Extract the [X, Y] coordinate from the center of the cell holding the provided text.  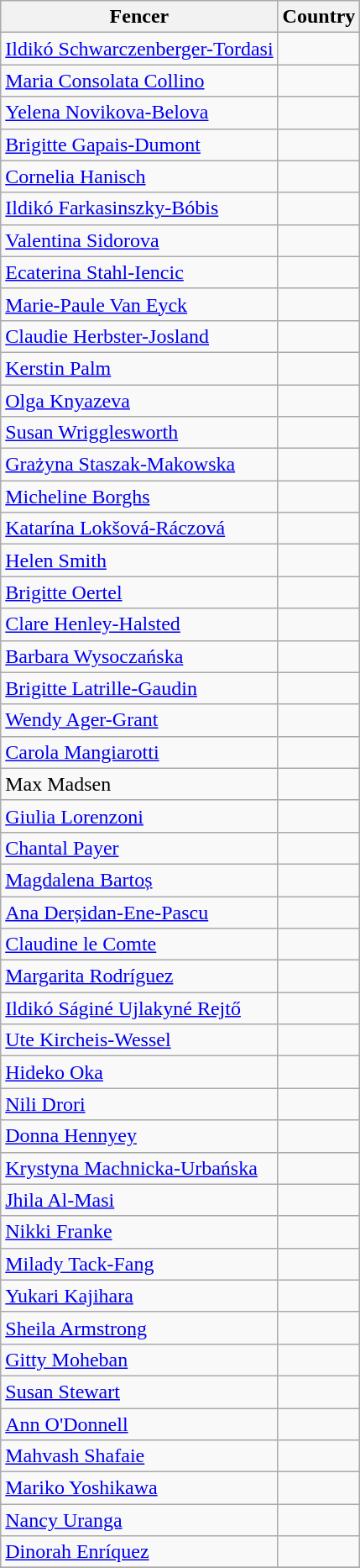
Nikki Franke [139, 1232]
Barbara Wysoczańska [139, 656]
Country [319, 17]
Helen Smith [139, 560]
Cornelia Hanisch [139, 176]
Katarína Lokšová-Ráczová [139, 529]
Kerstin Palm [139, 368]
Ildikó Ságiné Ujlakyné Rejtő [139, 1008]
Nancy Uranga [139, 1520]
Mariko Yoshikawa [139, 1488]
Magdalena Bartoș [139, 880]
Claudie Herbster-Josland [139, 336]
Nili Drori [139, 1104]
Clare Henley-Halsted [139, 624]
Jhila Al-Masi [139, 1200]
Sheila Armstrong [139, 1328]
Brigitte Gapais-Dumont [139, 145]
Ann O'Donnell [139, 1424]
Ildikó Schwarczenberger-Tordasi [139, 49]
Valentina Sidorova [139, 240]
Dinorah Enríquez [139, 1552]
Chantal Payer [139, 848]
Carola Mangiarotti [139, 752]
Mahvash Shafaie [139, 1456]
Ana Derșidan-Ene-Pascu [139, 912]
Marie-Paule Van Eyck [139, 304]
Olga Knyazeva [139, 401]
Yukari Kajihara [139, 1296]
Max Madsen [139, 784]
Susan Wrigglesworth [139, 433]
Micheline Borghs [139, 497]
Ute Kircheis-Wessel [139, 1040]
Wendy Ager-Grant [139, 720]
Giulia Lorenzoni [139, 816]
Donna Hennyey [139, 1136]
Claudine le Comte [139, 944]
Margarita Rodríguez [139, 976]
Brigitte Oertel [139, 592]
Brigitte Latrille-Gaudin [139, 688]
Milady Tack-Fang [139, 1264]
Grażyna Staszak-Makowska [139, 465]
Susan Stewart [139, 1392]
Maria Consolata Collino [139, 81]
Ildikó Farkasinszky-Bóbis [139, 208]
Krystyna Machnicka-Urbańska [139, 1168]
Gitty Moheban [139, 1360]
Fencer [139, 17]
Ecaterina Stahl-Iencic [139, 272]
Hideko Oka [139, 1072]
Yelena Novikova-Belova [139, 113]
